Identify which cell holds the provided text, then report its (x, y) central coordinate. 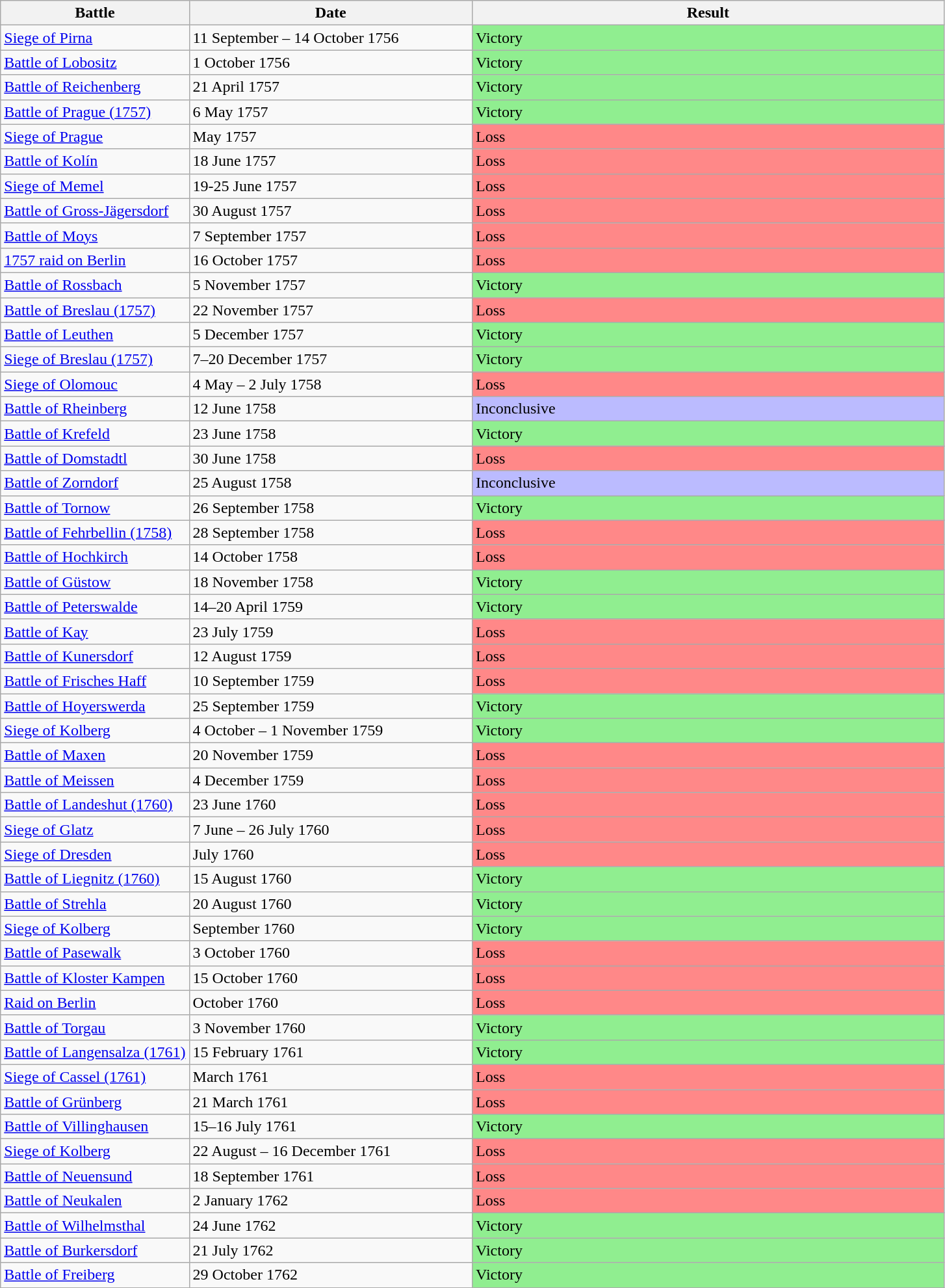
Battle of Grünberg (95, 1102)
March 1761 (330, 1077)
6 May 1757 (330, 112)
Siege of Prague (95, 137)
7 June – 26 July 1760 (330, 830)
Battle of Hoyerswerda (95, 705)
Battle of Prague (1757) (95, 112)
May 1757 (330, 137)
4 December 1759 (330, 780)
Battle of Zorndorf (95, 483)
4 October – 1 November 1759 (330, 731)
Siege of Memel (95, 186)
Siege of Pirna (95, 38)
1757 raid on Berlin (95, 260)
Battle of Domstadtl (95, 458)
Battle of Kolín (95, 161)
21 April 1757 (330, 87)
Battle of Leuthen (95, 335)
Battle of Burkersdorf (95, 1250)
23 July 1759 (330, 631)
Siege of Glatz (95, 830)
15 August 1760 (330, 879)
1 October 1756 (330, 62)
Battle of Landeshut (1760) (95, 805)
23 June 1758 (330, 434)
30 June 1758 (330, 458)
Battle of Krefeld (95, 434)
Battle of Hochkirch (95, 557)
Battle of Langensalza (1761) (95, 1052)
Battle of Peterswalde (95, 607)
22 November 1757 (330, 310)
Battle of Kay (95, 631)
22 August – 16 December 1761 (330, 1151)
Siege of Olomouc (95, 384)
16 October 1757 (330, 260)
24 June 1762 (330, 1226)
19-25 June 1757 (330, 186)
Siege of Dresden (95, 854)
5 December 1757 (330, 335)
25 September 1759 (330, 705)
Battle of Neukalen (95, 1201)
Battle of Kloster Kampen (95, 978)
4 May – 2 July 1758 (330, 384)
20 August 1760 (330, 904)
Battle of Fehrbellin (1758) (95, 532)
18 September 1761 (330, 1176)
Battle of Rheinberg (95, 409)
14 October 1758 (330, 557)
Battle of Torgau (95, 1027)
12 June 1758 (330, 409)
Battle of Maxen (95, 756)
Battle of Wilhelmsthal (95, 1226)
29 October 1762 (330, 1275)
Battle of Lobositz (95, 62)
21 March 1761 (330, 1102)
Battle of Freiberg (95, 1275)
Battle of Villinghausen (95, 1127)
Date (330, 13)
20 November 1759 (330, 756)
Battle of Kunersdorf (95, 656)
12 August 1759 (330, 656)
Raid on Berlin (95, 1003)
14–20 April 1759 (330, 607)
October 1760 (330, 1003)
Battle of Pasewalk (95, 953)
3 October 1760 (330, 953)
Battle of Breslau (1757) (95, 310)
Battle of Meissen (95, 780)
Battle of Güstow (95, 582)
23 June 1760 (330, 805)
25 August 1758 (330, 483)
Battle of Moys (95, 235)
10 September 1759 (330, 681)
Battle (95, 13)
Result (708, 13)
July 1760 (330, 854)
September 1760 (330, 928)
Battle of Reichenberg (95, 87)
Battle of Strehla (95, 904)
Battle of Neuensund (95, 1176)
Battle of Gross-Jägersdorf (95, 211)
15 February 1761 (330, 1052)
Siege of Cassel (1761) (95, 1077)
3 November 1760 (330, 1027)
30 August 1757 (330, 211)
18 June 1757 (330, 161)
7 September 1757 (330, 235)
28 September 1758 (330, 532)
21 July 1762 (330, 1250)
Battle of Tornow (95, 508)
5 November 1757 (330, 285)
11 September – 14 October 1756 (330, 38)
15–16 July 1761 (330, 1127)
Battle of Liegnitz (1760) (95, 879)
2 January 1762 (330, 1201)
Battle of Rossbach (95, 285)
Siege of Breslau (1757) (95, 360)
Battle of Frisches Haff (95, 681)
18 November 1758 (330, 582)
26 September 1758 (330, 508)
7–20 December 1757 (330, 360)
15 October 1760 (330, 978)
